From the cell containing the given text, extract its center point as [x, y] coordinate. 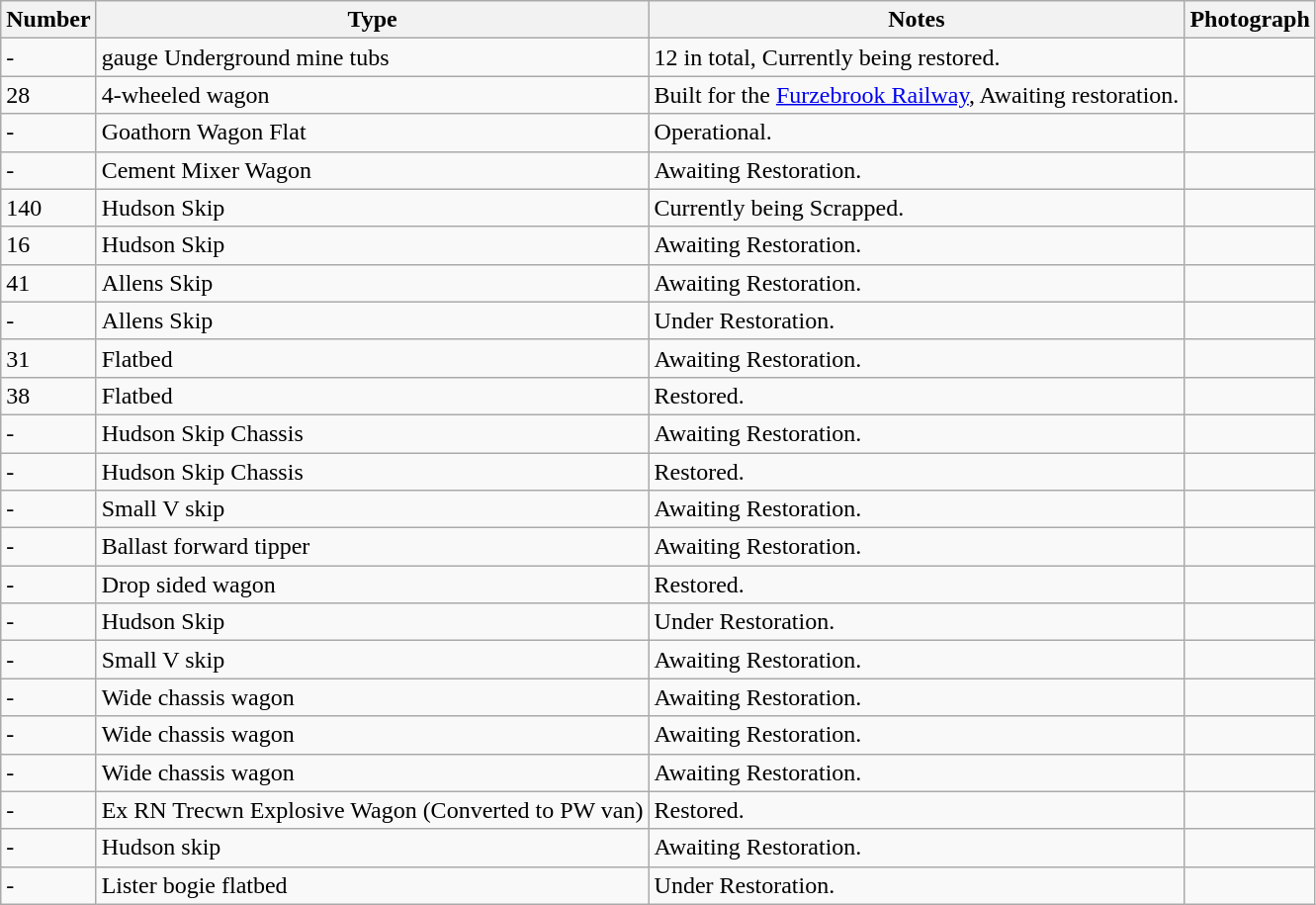
Type [372, 20]
Ballast forward tipper [372, 547]
Hudson skip [372, 848]
28 [48, 95]
Drop sided wagon [372, 585]
4-wheeled wagon [372, 95]
31 [48, 358]
38 [48, 396]
gauge Underground mine tubs [372, 57]
140 [48, 208]
41 [48, 283]
16 [48, 245]
Currently being Scrapped. [917, 208]
Built for the Furzebrook Railway, Awaiting restoration. [917, 95]
Number [48, 20]
Notes [917, 20]
Photograph [1250, 20]
Operational. [917, 133]
Ex RN Trecwn Explosive Wagon (Converted to PW van) [372, 810]
Lister bogie flatbed [372, 885]
12 in total, Currently being restored. [917, 57]
Cement Mixer Wagon [372, 170]
Goathorn Wagon Flat [372, 133]
